Identify which cell holds the provided text, then report its [X, Y] central coordinate. 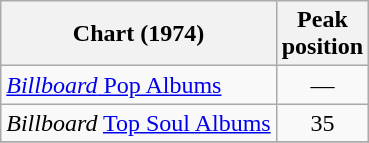
35 [322, 123]
— [322, 85]
Billboard Pop Albums [138, 85]
Peakposition [322, 34]
Billboard Top Soul Albums [138, 123]
Chart (1974) [138, 34]
